Find where the given text appears and provide that cell's center as (X, Y) coordinate. 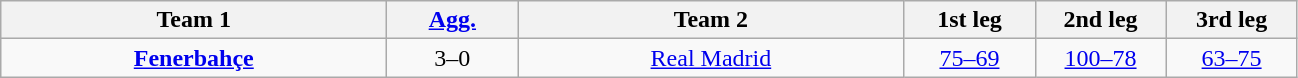
Real Madrid (711, 58)
Fenerbahçe (194, 58)
1st leg (970, 20)
3–0 (452, 58)
63–75 (1232, 58)
Agg. (452, 20)
75–69 (970, 58)
3rd leg (1232, 20)
Team 1 (194, 20)
2nd leg (1100, 20)
100–78 (1100, 58)
Team 2 (711, 20)
